Return [x, y] of the center of cell containing provided text 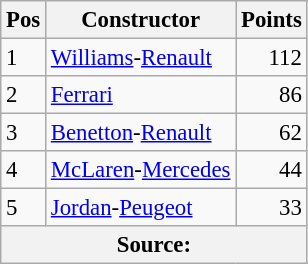
McLaren-Mercedes [141, 170]
Pos [24, 20]
44 [272, 170]
5 [24, 208]
Jordan-Peugeot [141, 208]
Constructor [141, 20]
33 [272, 208]
Ferrari [141, 95]
3 [24, 133]
86 [272, 95]
1 [24, 58]
62 [272, 133]
Benetton-Renault [141, 133]
2 [24, 95]
4 [24, 170]
Source: [154, 245]
112 [272, 58]
Williams-Renault [141, 58]
Points [272, 20]
